Return the [X, Y] coordinate for the center point of the cell that contains the specified text.  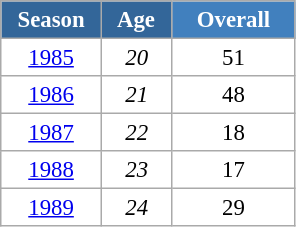
17 [234, 170]
21 [136, 95]
29 [234, 208]
1986 [52, 95]
1985 [52, 58]
22 [136, 133]
51 [234, 58]
1987 [52, 133]
Age [136, 20]
20 [136, 58]
1989 [52, 208]
Season [52, 20]
1988 [52, 170]
18 [234, 133]
24 [136, 208]
Overall [234, 20]
48 [234, 95]
23 [136, 170]
